Pinpoint the cell where the given text exists, returning its [x, y] midpoint coordinate. 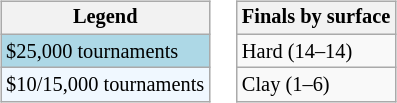
Hard (14–14) [316, 51]
$10/15,000 tournaments [105, 85]
$25,000 tournaments [105, 51]
Clay (1–6) [316, 85]
Finals by surface [316, 18]
Legend [105, 18]
